Identify which cell holds the provided text, then report its [x, y] central coordinate. 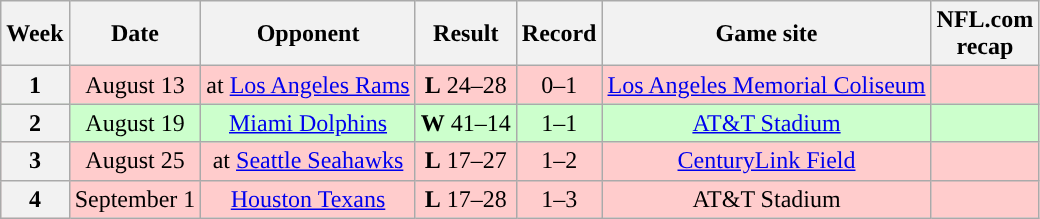
L 17–27 [466, 161]
Opponent [308, 34]
Record [559, 34]
W 41–14 [466, 123]
at Los Angeles Rams [308, 85]
Miami Dolphins [308, 123]
1–3 [559, 199]
Los Angeles Memorial Coliseum [766, 85]
1–1 [559, 123]
4 [35, 199]
at Seattle Seahawks [308, 161]
August 25 [135, 161]
August 19 [135, 123]
L 24–28 [466, 85]
Houston Texans [308, 199]
Date [135, 34]
0–1 [559, 85]
1 [35, 85]
NFL.comrecap [985, 34]
Week [35, 34]
Result [466, 34]
2 [35, 123]
September 1 [135, 199]
August 13 [135, 85]
3 [35, 161]
1–2 [559, 161]
L 17–28 [466, 199]
CenturyLink Field [766, 161]
Game site [766, 34]
